Provide the (X, Y) coordinate of the cell's center where the given text is located.  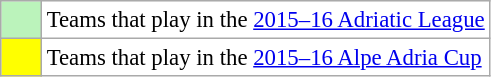
Teams that play in the 2015–16 Alpe Adria Cup (266, 58)
Teams that play in the 2015–16 Adriatic League (266, 20)
